Search for the cell housing the specified text and yield its (X, Y) center coordinate. 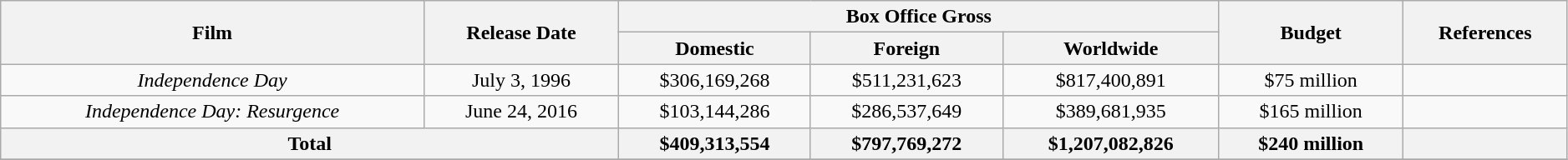
Budget (1311, 32)
$389,681,935 (1111, 112)
$286,537,649 (906, 112)
$817,400,891 (1111, 80)
Release Date (521, 32)
Total (310, 143)
$306,169,268 (715, 80)
$165 million (1311, 112)
$103,144,286 (715, 112)
$409,313,554 (715, 143)
Domestic (715, 48)
$797,769,272 (906, 143)
Box Office Gross (919, 17)
Foreign (906, 48)
Independence Day (212, 80)
$240 million (1311, 143)
References (1485, 32)
$1,207,082,826 (1111, 143)
$75 million (1311, 80)
Worldwide (1111, 48)
July 3, 1996 (521, 80)
Film (212, 32)
Independence Day: Resurgence (212, 112)
June 24, 2016 (521, 112)
$511,231,623 (906, 80)
